Provide the (x, y) coordinate of the cell's center where the given text is located.  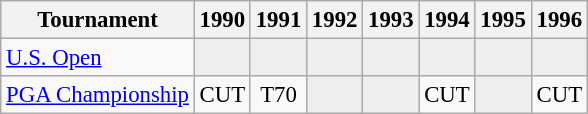
1990 (222, 20)
1991 (278, 20)
1995 (503, 20)
PGA Championship (98, 95)
1992 (335, 20)
Tournament (98, 20)
U.S. Open (98, 58)
1993 (391, 20)
T70 (278, 95)
1994 (447, 20)
1996 (559, 20)
